Extract the [x, y] coordinate from the center of the cell holding the provided text.  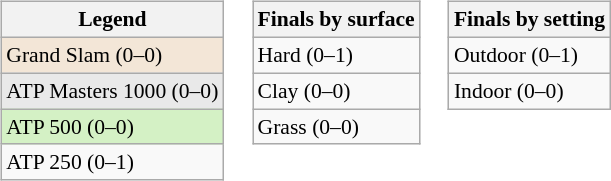
Grass (0–0) [336, 127]
Grand Slam (0–0) [112, 55]
ATP Masters 1000 (0–0) [112, 91]
Outdoor (0–1) [530, 55]
ATP 250 (0–1) [112, 162]
Hard (0–1) [336, 55]
Legend [112, 20]
Clay (0–0) [336, 91]
Finals by surface [336, 20]
Indoor (0–0) [530, 91]
ATP 500 (0–0) [112, 127]
Finals by setting [530, 20]
